Return [x, y] of the center of cell containing provided text 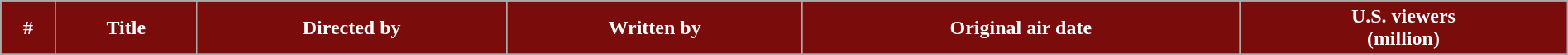
Directed by [351, 28]
# [28, 28]
Written by [655, 28]
Title [126, 28]
Original air date [1021, 28]
U.S. viewers(million) [1404, 28]
